Return the [x, y] coordinate for the center point of the cell that contains the specified text.  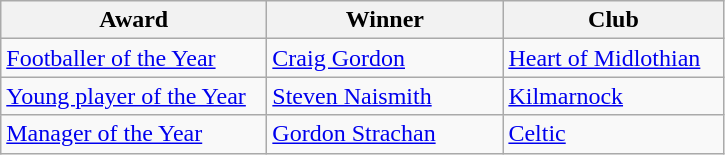
Award [134, 20]
Young player of the Year [134, 96]
Kilmarnock [614, 96]
Gordon Strachan [385, 134]
Footballer of the Year [134, 58]
Craig Gordon [385, 58]
Steven Naismith [385, 96]
Manager of the Year [134, 134]
Winner [385, 20]
Celtic [614, 134]
Club [614, 20]
Heart of Midlothian [614, 58]
